Provide the (X, Y) coordinate of the cell's center where the given text is located.  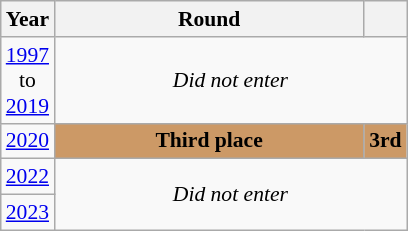
2020 (28, 141)
Third place (209, 141)
Year (28, 19)
Round (209, 19)
1997to2019 (28, 80)
2023 (28, 213)
2022 (28, 177)
3rd (386, 141)
